From the cell containing the given text, extract its center point as (X, Y) coordinate. 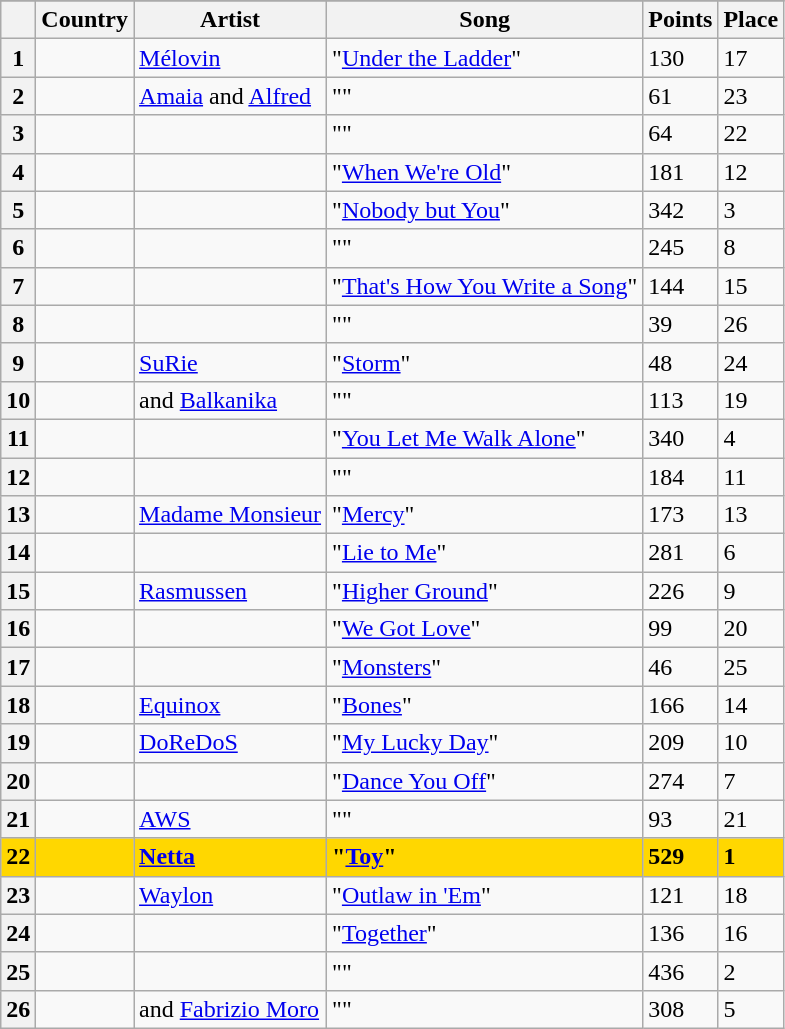
"We Got Love" (485, 629)
Rasmussen (230, 591)
"Lie to Me" (485, 553)
436 (680, 971)
184 (680, 477)
99 (680, 629)
113 (680, 400)
"Storm" (485, 362)
144 (680, 286)
"You Let Me Walk Alone" (485, 438)
136 (680, 933)
39 (680, 324)
64 (680, 134)
Mélovin (230, 58)
"My Lucky Day" (485, 743)
"Dance You Off" (485, 781)
281 (680, 553)
"Outlaw in 'Em" (485, 895)
130 (680, 58)
93 (680, 819)
245 (680, 248)
"Toy" (485, 857)
and Balkanika (230, 400)
340 (680, 438)
Points (680, 20)
"Higher Ground" (485, 591)
274 (680, 781)
46 (680, 667)
Country (85, 20)
and Fabrizio Moro (230, 1009)
Madame Monsieur (230, 515)
"Together" (485, 933)
"Monsters" (485, 667)
181 (680, 172)
Song (485, 20)
166 (680, 705)
"That's How You Write a Song" (485, 286)
"Mercy" (485, 515)
Equinox (230, 705)
61 (680, 96)
48 (680, 362)
308 (680, 1009)
226 (680, 591)
Place (751, 20)
Netta (230, 857)
173 (680, 515)
DoReDoS (230, 743)
529 (680, 857)
"When We're Old" (485, 172)
Waylon (230, 895)
342 (680, 210)
209 (680, 743)
AWS (230, 819)
SuRie (230, 362)
"Bones" (485, 705)
121 (680, 895)
Amaia and Alfred (230, 96)
"Under the Ladder" (485, 58)
"Nobody but You" (485, 210)
Artist (230, 20)
